Provide the (X, Y) coordinate of the cell's center where the given text is located.  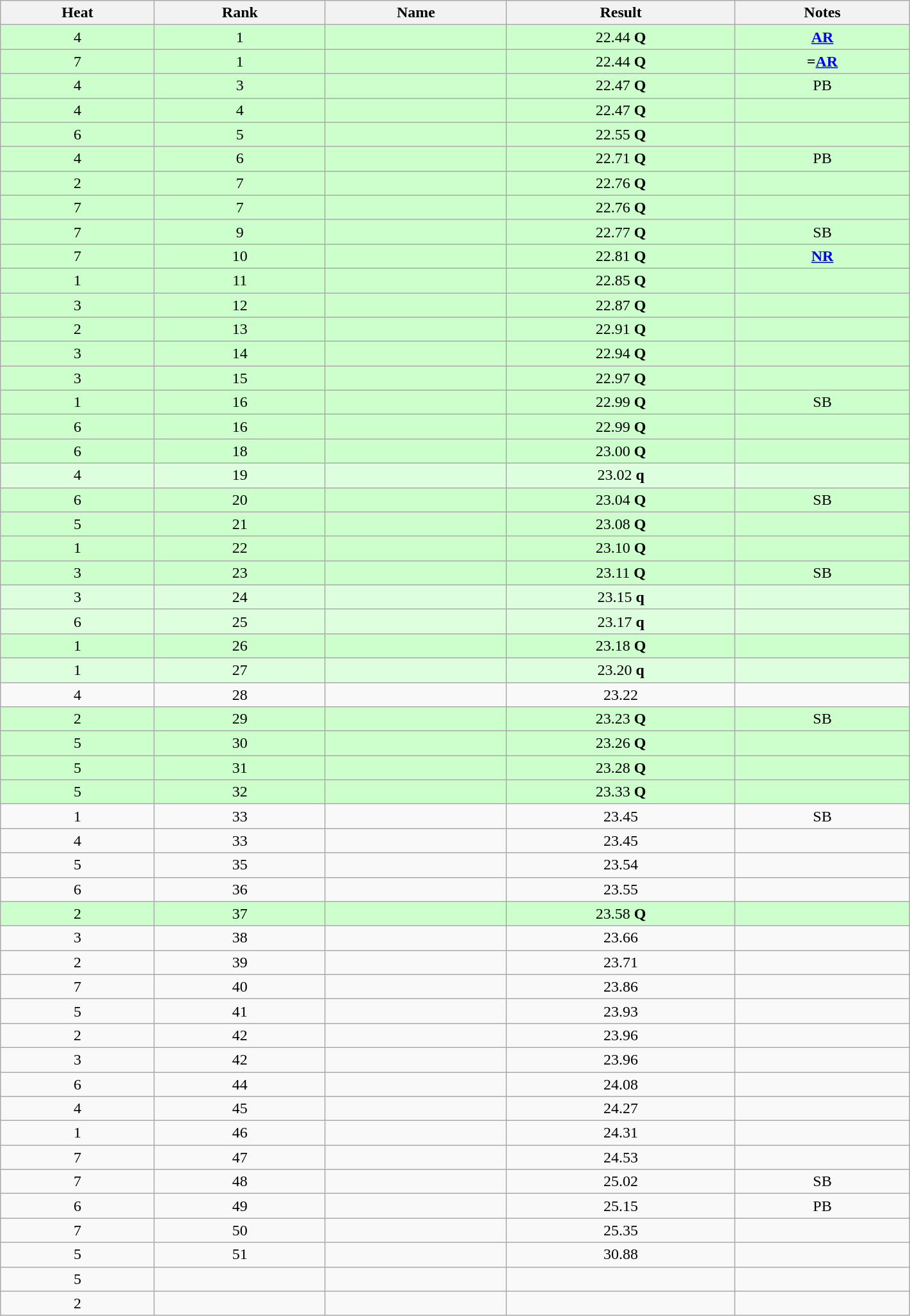
29 (239, 719)
12 (239, 305)
22.85 Q (621, 280)
23.22 (621, 694)
AR (822, 37)
23.26 Q (621, 743)
22.91 Q (621, 329)
38 (239, 938)
23 (239, 573)
25 (239, 621)
25.35 (621, 1230)
25.02 (621, 1182)
41 (239, 1011)
23.33 Q (621, 792)
22.81 Q (621, 256)
20 (239, 500)
22.55 Q (621, 134)
35 (239, 865)
23.11 Q (621, 573)
27 (239, 670)
Rank (239, 13)
45 (239, 1109)
10 (239, 256)
22.94 Q (621, 354)
31 (239, 768)
36 (239, 889)
23.23 Q (621, 719)
44 (239, 1084)
23.08 Q (621, 524)
23.71 (621, 962)
24.27 (621, 1109)
19 (239, 475)
23.18 Q (621, 646)
NR (822, 256)
23.17 q (621, 621)
24.08 (621, 1084)
23.28 Q (621, 768)
22 (239, 548)
24.31 (621, 1133)
Notes (822, 13)
50 (239, 1230)
51 (239, 1255)
37 (239, 914)
40 (239, 987)
23.02 q (621, 475)
24 (239, 597)
23.15 q (621, 597)
23.04 Q (621, 500)
23.20 q (621, 670)
Result (621, 13)
30.88 (621, 1255)
22.77 Q (621, 232)
23.58 Q (621, 914)
23.54 (621, 865)
22.97 Q (621, 378)
49 (239, 1206)
46 (239, 1133)
48 (239, 1182)
23.10 Q (621, 548)
28 (239, 694)
23.86 (621, 987)
32 (239, 792)
26 (239, 646)
23.66 (621, 938)
23.00 Q (621, 451)
22.87 Q (621, 305)
18 (239, 451)
9 (239, 232)
21 (239, 524)
24.53 (621, 1157)
=AR (822, 61)
30 (239, 743)
23.55 (621, 889)
11 (239, 280)
Heat (77, 13)
15 (239, 378)
47 (239, 1157)
14 (239, 354)
23.93 (621, 1011)
Name (416, 13)
22.71 Q (621, 159)
25.15 (621, 1206)
13 (239, 329)
39 (239, 962)
